Search for the cell housing the specified text and yield its (x, y) center coordinate. 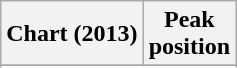
Chart (2013) (72, 34)
Peak position (189, 34)
